Provide the [x, y] coordinate of the cell's center where the given text is located.  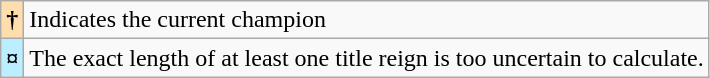
Indicates the current champion [366, 20]
¤ [12, 58]
† [12, 20]
The exact length of at least one title reign is too uncertain to calculate. [366, 58]
